Output the [X, Y] coordinate of the center of the cell containing the given text.  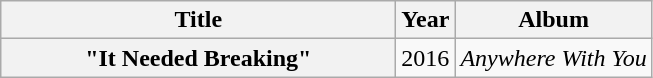
2016 [426, 58]
Anywhere With You [554, 58]
Album [554, 20]
Year [426, 20]
"It Needed Breaking" [198, 58]
Title [198, 20]
